Determine the [X, Y] coordinate at the center of the cell enclosing the given text.  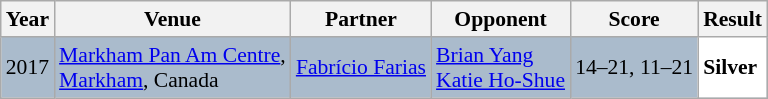
Fabrício Farias [361, 68]
Score [634, 19]
2017 [28, 68]
Brian Yang Katie Ho-Shue [500, 68]
Opponent [500, 19]
Silver [732, 68]
14–21, 11–21 [634, 68]
Venue [172, 19]
Year [28, 19]
Markham Pan Am Centre,Markham, Canada [172, 68]
Partner [361, 19]
Result [732, 19]
